Locate the cell with the specified text and output its (x, y) center coordinate. 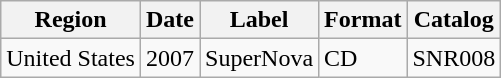
Label (260, 20)
SNR008 (454, 58)
Region (71, 20)
Format (363, 20)
Catalog (454, 20)
CD (363, 58)
Date (170, 20)
United States (71, 58)
2007 (170, 58)
SuperNova (260, 58)
